Determine the [X, Y] coordinate at the center of the cell enclosing the given text.  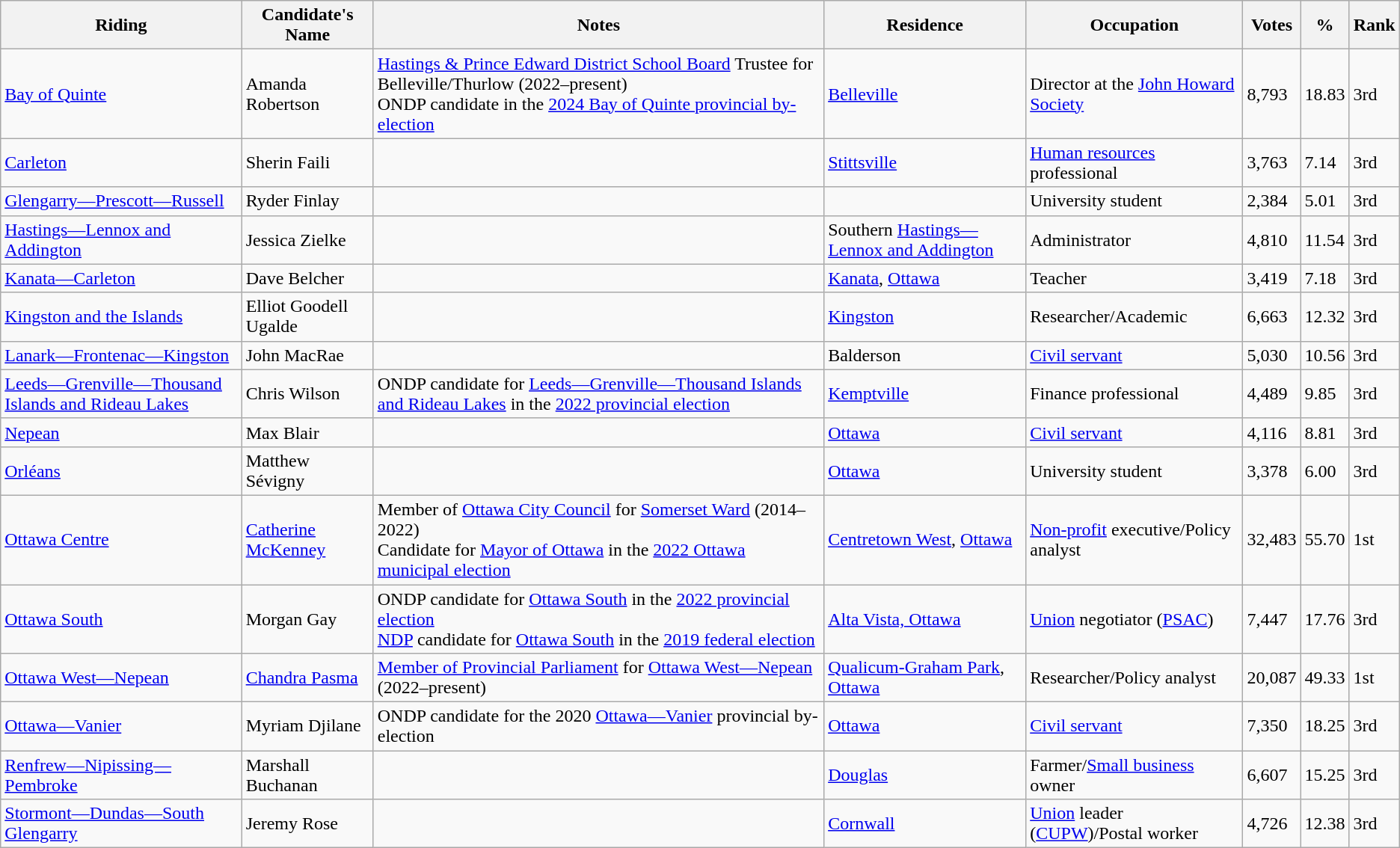
Occupation [1135, 25]
Stittsville [925, 163]
Researcher/Academic [1135, 317]
Member of Ottawa City Council for Somerset Ward (2014–2022) Candidate for Mayor of Ottawa in the 2022 Ottawa municipal election [598, 540]
Marshall Buchanan [307, 775]
55.70 [1325, 540]
Myriam Djilane [307, 727]
7.18 [1325, 278]
Finance professional [1135, 393]
Kanata—Carleton [121, 278]
Belleville [925, 94]
Non-profit executive/Policy analyst [1135, 540]
Director at the John Howard Society [1135, 94]
Douglas [925, 775]
Catherine McKenney [307, 540]
12.32 [1325, 317]
4,489 [1271, 393]
Orléans [121, 471]
49.33 [1325, 678]
Teacher [1135, 278]
Southern Hastings—Lennox and Addington [925, 239]
8,793 [1271, 94]
% [1325, 25]
Balderson [925, 355]
Member of Provincial Parliament for Ottawa West—Nepean (2022–present) [598, 678]
Human resources professional [1135, 163]
Cornwall [925, 824]
18.83 [1325, 94]
ONDP candidate for the 2020 Ottawa—Vanier provincial by-election [598, 727]
Hastings—Lennox and Addington [121, 239]
Jeremy Rose [307, 824]
Matthew Sévigny [307, 471]
Farmer/Small business owner [1135, 775]
Alta Vista, Ottawa [925, 619]
2,384 [1271, 201]
Kingston and the Islands [121, 317]
Votes [1271, 25]
15.25 [1325, 775]
Qualicum-Graham Park, Ottawa [925, 678]
4,116 [1271, 432]
Administrator [1135, 239]
Researcher/Policy analyst [1135, 678]
ONDP candidate for Ottawa South in the 2022 provincial election NDP candidate for Ottawa South in the 2019 federal election [598, 619]
Morgan Gay [307, 619]
3,763 [1271, 163]
9.85 [1325, 393]
Max Blair [307, 432]
Carleton [121, 163]
Ottawa West—Nepean [121, 678]
10.56 [1325, 355]
Renfrew—Nipissing—Pembroke [121, 775]
5,030 [1271, 355]
8.81 [1325, 432]
11.54 [1325, 239]
Riding [121, 25]
John MacRae [307, 355]
Jessica Zielke [307, 239]
Ottawa—Vanier [121, 727]
Kingston [925, 317]
18.25 [1325, 727]
Union leader (CUPW)/Postal worker [1135, 824]
20,087 [1271, 678]
Ottawa South [121, 619]
12.38 [1325, 824]
Centretown West, Ottawa [925, 540]
4,810 [1271, 239]
Ryder Finlay [307, 201]
4,726 [1271, 824]
7.14 [1325, 163]
Union negotiator (PSAC) [1135, 619]
Nepean [121, 432]
6,663 [1271, 317]
5.01 [1325, 201]
Dave Belcher [307, 278]
Amanda Robertson [307, 94]
Stormont—Dundas—South Glengarry [121, 824]
7,447 [1271, 619]
Candidate's Name [307, 25]
7,350 [1271, 727]
Chandra Pasma [307, 678]
Kemptville [925, 393]
Chris Wilson [307, 393]
6,607 [1271, 775]
3,419 [1271, 278]
Bay of Quinte [121, 94]
Notes [598, 25]
3,378 [1271, 471]
6.00 [1325, 471]
Ottawa Centre [121, 540]
Rank [1375, 25]
Kanata, Ottawa [925, 278]
32,483 [1271, 540]
ONDP candidate for Leeds—Grenville—Thousand Islands and Rideau Lakes in the 2022 provincial election [598, 393]
Lanark—Frontenac—Kingston [121, 355]
17.76 [1325, 619]
Residence [925, 25]
Sherin Faili [307, 163]
Glengarry—Prescott—Russell [121, 201]
Leeds—Grenville—Thousand Islands and Rideau Lakes [121, 393]
Elliot Goodell Ugalde [307, 317]
